Search for the cell housing the specified text and yield its (x, y) center coordinate. 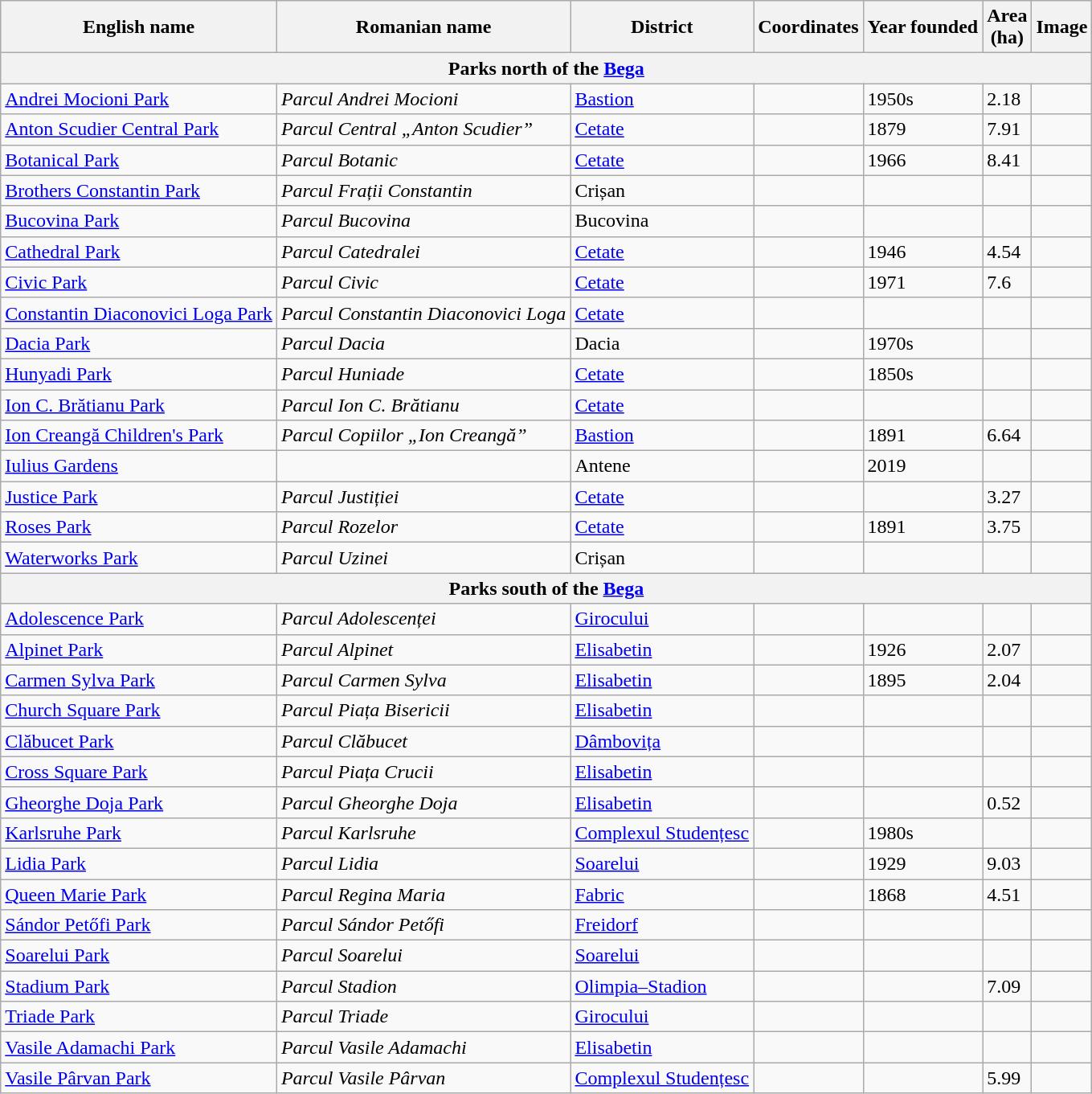
Parcul Gheorghe Doja (423, 802)
Botanical Park (139, 160)
1868 (922, 895)
Parcul Huniade (423, 374)
Church Square Park (139, 711)
Parcul Triade (423, 1017)
Iulius Gardens (139, 466)
Image (1062, 27)
Parcul Civic (423, 282)
1850s (922, 374)
0.52 (1008, 802)
Parcul Andrei Mocioni (423, 99)
Romanian name (423, 27)
Year founded (922, 27)
1970s (922, 343)
Parcul Central „Anton Scudier” (423, 129)
Andrei Mocioni Park (139, 99)
Parcul Uzinei (423, 558)
Parcul Stadion (423, 986)
4.51 (1008, 895)
2.07 (1008, 649)
Parcul Sándor Petőfi (423, 925)
Parks south of the Bega (546, 588)
Gheorghe Doja Park (139, 802)
Hunyadi Park (139, 374)
Cross Square Park (139, 772)
Cathedral Park (139, 252)
2019 (922, 466)
1879 (922, 129)
District (662, 27)
9.03 (1008, 863)
Karlsruhe Park (139, 833)
Justice Park (139, 497)
8.41 (1008, 160)
Parcul Vasile Pârvan (423, 1078)
Soarelui Park (139, 956)
Triade Park (139, 1017)
Constantin Diaconovici Loga Park (139, 313)
Coordinates (808, 27)
6.64 (1008, 436)
2.18 (1008, 99)
Vasile Pârvan Park (139, 1078)
Parcul Botanic (423, 160)
Parcul Karlsruhe (423, 833)
Parcul Justiției (423, 497)
1971 (922, 282)
Dacia Park (139, 343)
Ion C. Brătianu Park (139, 404)
Parcul Dacia (423, 343)
7.09 (1008, 986)
3.75 (1008, 527)
7.6 (1008, 282)
1926 (922, 649)
Parcul Adolescenței (423, 619)
Roses Park (139, 527)
Dacia (662, 343)
5.99 (1008, 1078)
Sándor Petőfi Park (139, 925)
English name (139, 27)
Parks north of the Bega (546, 68)
Olimpia–Stadion (662, 986)
Antene (662, 466)
Adolescence Park (139, 619)
Stadium Park (139, 986)
Parcul Vasile Adamachi (423, 1047)
Bucovina (662, 221)
Waterworks Park (139, 558)
2.04 (1008, 680)
Parcul Regina Maria (423, 895)
Alpinet Park (139, 649)
Parcul Carmen Sylva (423, 680)
Parcul Lidia (423, 863)
Brothers Constantin Park (139, 191)
Freidorf (662, 925)
1946 (922, 252)
Queen Marie Park (139, 895)
1950s (922, 99)
Vasile Adamachi Park (139, 1047)
Parcul Frații Constantin (423, 191)
Parcul Alpinet (423, 649)
7.91 (1008, 129)
Civic Park (139, 282)
4.54 (1008, 252)
Dâmbovița (662, 741)
1895 (922, 680)
Parcul Constantin Diaconovici Loga (423, 313)
1966 (922, 160)
Parcul Bucovina (423, 221)
Carmen Sylva Park (139, 680)
Parcul Copiilor „Ion Creangă” (423, 436)
Parcul Ion C. Brătianu (423, 404)
Parcul Rozelor (423, 527)
3.27 (1008, 497)
Ion Creangă Children's Park (139, 436)
Area(ha) (1008, 27)
Bucovina Park (139, 221)
Clăbucet Park (139, 741)
Parcul Soarelui (423, 956)
Parcul Catedralei (423, 252)
Anton Scudier Central Park (139, 129)
Parcul Piața Crucii (423, 772)
Parcul Piața Bisericii (423, 711)
Fabric (662, 895)
Parcul Clăbucet (423, 741)
Lidia Park (139, 863)
1929 (922, 863)
1980s (922, 833)
